Identify which cell holds the provided text, then report its [x, y] central coordinate. 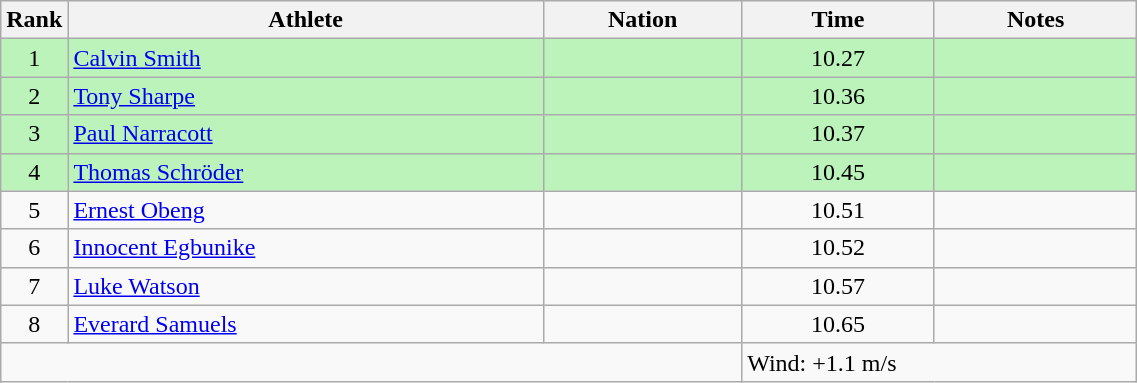
Everard Samuels [306, 324]
Notes [1036, 20]
Rank [34, 20]
10.51 [838, 210]
10.36 [838, 96]
4 [34, 172]
Nation [643, 20]
3 [34, 134]
Wind: +1.1 m/s [940, 362]
Thomas Schröder [306, 172]
1 [34, 58]
10.27 [838, 58]
7 [34, 286]
10.52 [838, 248]
Calvin Smith [306, 58]
Paul Narracott [306, 134]
10.37 [838, 134]
2 [34, 96]
Luke Watson [306, 286]
10.45 [838, 172]
10.57 [838, 286]
Time [838, 20]
5 [34, 210]
Athlete [306, 20]
6 [34, 248]
Innocent Egbunike [306, 248]
10.65 [838, 324]
Tony Sharpe [306, 96]
8 [34, 324]
Ernest Obeng [306, 210]
